Identify which cell holds the provided text, then report its (X, Y) central coordinate. 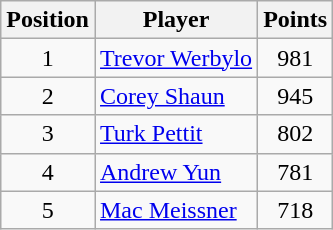
Position (48, 20)
Mac Meissner (176, 210)
1 (48, 58)
3 (48, 134)
Andrew Yun (176, 172)
781 (296, 172)
5 (48, 210)
Trevor Werbylo (176, 58)
2 (48, 96)
Points (296, 20)
Player (176, 20)
802 (296, 134)
945 (296, 96)
718 (296, 210)
Turk Pettit (176, 134)
981 (296, 58)
4 (48, 172)
Corey Shaun (176, 96)
